Locate the cell with the specified text and output its (X, Y) center coordinate. 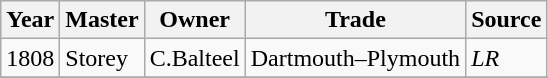
1808 (30, 58)
Master (102, 20)
LR (506, 58)
Owner (194, 20)
Source (506, 20)
Year (30, 20)
Dartmouth–Plymouth (355, 58)
Storey (102, 58)
C.Balteel (194, 58)
Trade (355, 20)
